From the cell containing the given text, extract its center point as (x, y) coordinate. 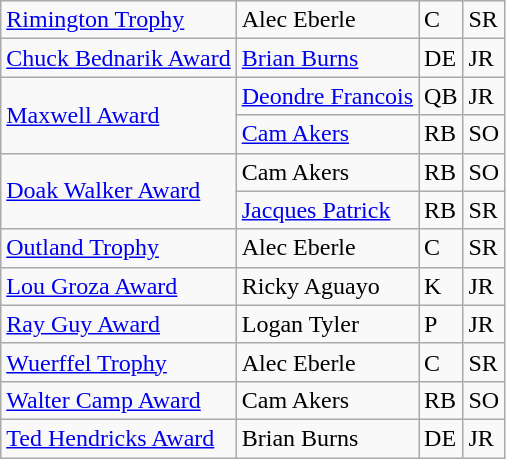
Outland Trophy (118, 248)
Deondre Francois (327, 96)
Logan Tyler (327, 324)
Wuerffel Trophy (118, 362)
Doak Walker Award (118, 191)
Jacques Patrick (327, 210)
Ted Hendricks Award (118, 438)
QB (441, 96)
Walter Camp Award (118, 400)
Lou Groza Award (118, 286)
Chuck Bednarik Award (118, 58)
Ricky Aguayo (327, 286)
P (441, 324)
K (441, 286)
Rimington Trophy (118, 20)
Ray Guy Award (118, 324)
Maxwell Award (118, 115)
